Find where the given text appears and provide that cell's center as [X, Y] coordinate. 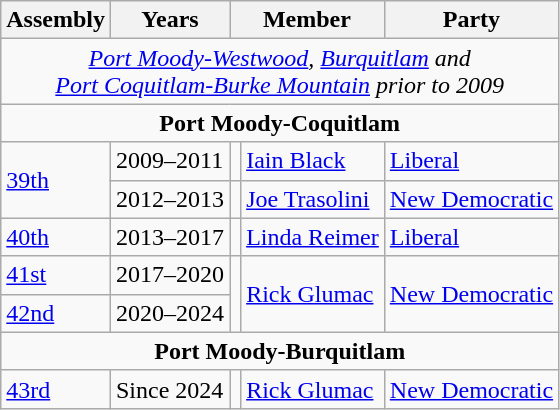
Port Moody-Burquitlam [280, 351]
2012–2013 [170, 199]
43rd [56, 389]
Member [308, 20]
39th [56, 180]
Linda Reimer [313, 237]
2020–2024 [170, 313]
2009–2011 [170, 161]
Iain Black [313, 161]
40th [56, 237]
Party [471, 20]
Years [170, 20]
Port Moody-Westwood, Burquitlam and Port Coquitlam-Burke Mountain prior to 2009 [280, 72]
Port Moody-Coquitlam [280, 123]
Assembly [56, 20]
41st [56, 275]
Since 2024 [170, 389]
Joe Trasolini [313, 199]
42nd [56, 313]
2017–2020 [170, 275]
2013–2017 [170, 237]
